Search for the cell housing the specified text and yield its (X, Y) center coordinate. 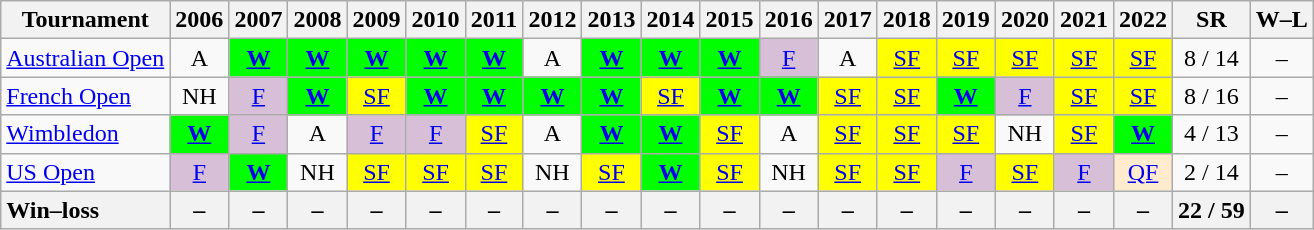
2008 (318, 20)
2021 (1084, 20)
2006 (200, 20)
2 / 14 (1212, 172)
2007 (258, 20)
Tournament (86, 20)
4 / 13 (1212, 134)
Wimbledon (86, 134)
2020 (1024, 20)
2013 (612, 20)
French Open (86, 96)
8 / 16 (1212, 96)
Win–loss (86, 210)
2014 (670, 20)
2019 (966, 20)
W–L (1282, 20)
2015 (730, 20)
22 / 59 (1212, 210)
2016 (788, 20)
2010 (436, 20)
2011 (494, 20)
US Open (86, 172)
QF (1142, 172)
2017 (848, 20)
SR (1212, 20)
2012 (552, 20)
2009 (376, 20)
Australian Open (86, 58)
2018 (906, 20)
8 / 14 (1212, 58)
2022 (1142, 20)
